Return the [x, y] coordinate for the center point of the cell that contains the specified text.  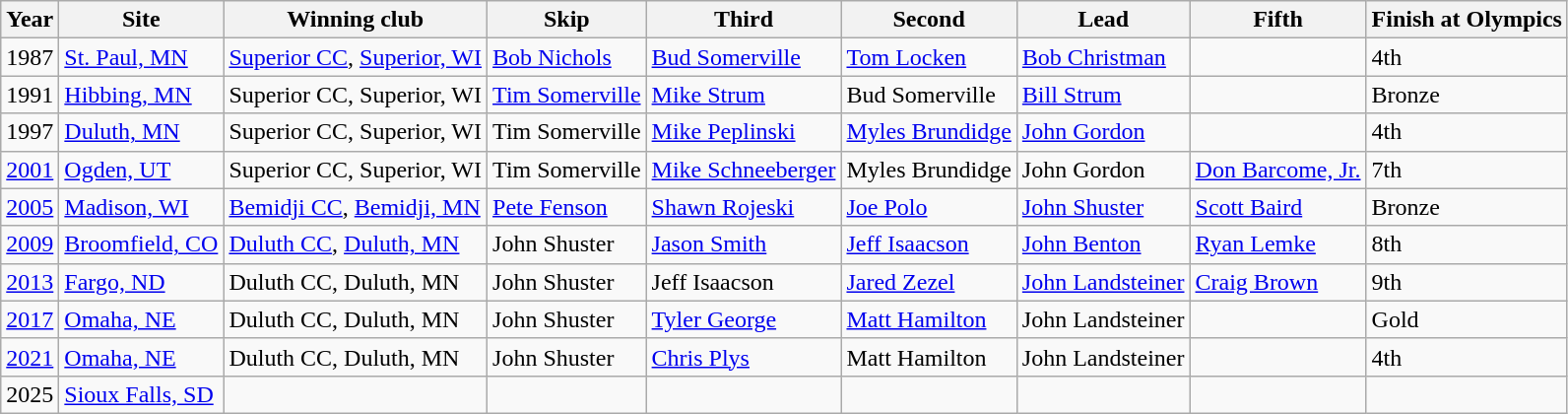
Skip [567, 20]
2001 [30, 170]
Hibbing, MN [142, 95]
9th [1467, 282]
Jason Smith [744, 244]
Ryan Lemke [1278, 244]
Lead [1103, 20]
1997 [30, 132]
Third [744, 20]
2017 [30, 319]
1991 [30, 95]
Year [30, 20]
John Benton [1103, 244]
2009 [30, 244]
Shawn Rojeski [744, 207]
Site [142, 20]
Pete Fenson [567, 207]
Jared Zezel [929, 282]
Scott Baird [1278, 207]
Second [929, 20]
Fargo, ND [142, 282]
Bemidji CC, Bemidji, MN [356, 207]
Mike Peplinski [744, 132]
Tom Locken [929, 57]
Winning club [356, 20]
Sioux Falls, SD [142, 394]
Craig Brown [1278, 282]
2005 [30, 207]
Ogden, UT [142, 170]
Fifth [1278, 20]
2021 [30, 357]
Duluth, MN [142, 132]
7th [1467, 170]
St. Paul, MN [142, 57]
2013 [30, 282]
8th [1467, 244]
Bill Strum [1103, 95]
Tyler George [744, 319]
Bob Nichols [567, 57]
Broomfield, CO [142, 244]
Don Barcome, Jr. [1278, 170]
Mike Strum [744, 95]
Madison, WI [142, 207]
2025 [30, 394]
Gold [1467, 319]
Finish at Olympics [1467, 20]
Mike Schneeberger [744, 170]
1987 [30, 57]
Bob Christman [1103, 57]
Joe Polo [929, 207]
Chris Plys [744, 357]
